Detect which cell encompasses the target text, then output its (X, Y) center coordinate. 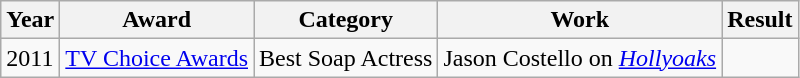
2011 (30, 58)
Award (157, 20)
Year (30, 20)
Best Soap Actress (346, 58)
Category (346, 20)
TV Choice Awards (157, 58)
Work (580, 20)
Jason Costello on Hollyoaks (580, 58)
Result (760, 20)
